Output the (x, y) coordinate of the center of the cell containing the given text.  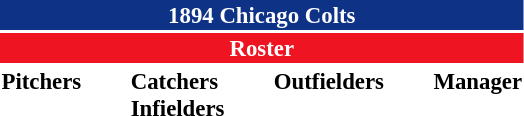
Roster (262, 48)
1894 Chicago Colts (262, 15)
